Determine the [x, y] coordinate at the center of the cell enclosing the given text.  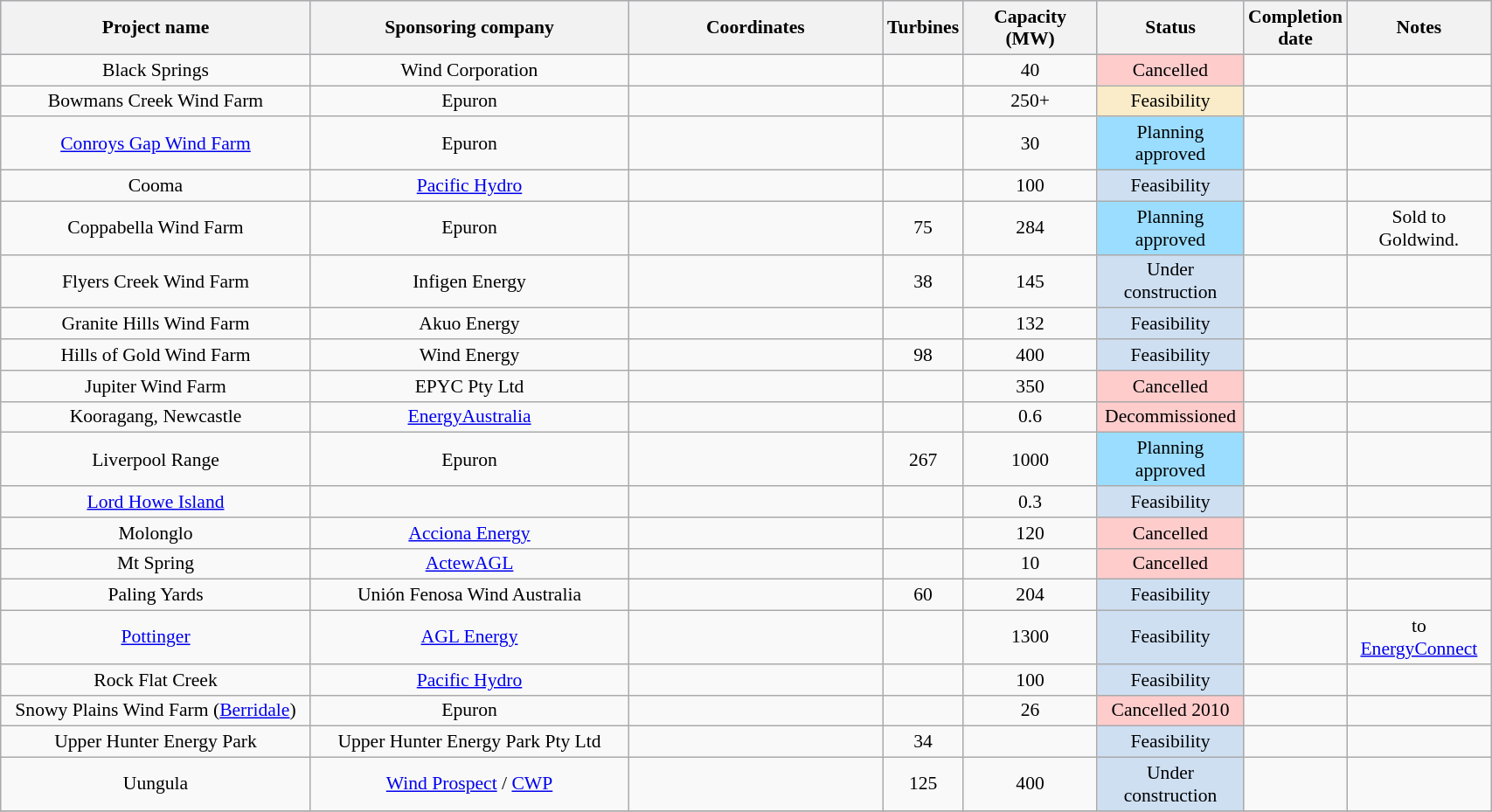
Black Springs [156, 70]
Liverpool Range [156, 460]
Jupiter Wind Farm [156, 386]
204 [1030, 595]
Pottinger [156, 638]
30 [1030, 143]
267 [923, 460]
26 [1030, 711]
Akuo Energy [469, 324]
Molonglo [156, 533]
Paling Yards [156, 595]
34 [923, 742]
Conroys Gap Wind Farm [156, 143]
Status [1170, 28]
Snowy Plains Wind Farm (Berridale) [156, 711]
75 [923, 227]
10 [1030, 564]
Turbines [923, 28]
Capacity (MW) [1030, 28]
Infigen Energy [469, 281]
Acciona Energy [469, 533]
Wind Prospect / CWP [469, 785]
Kooragang, Newcastle [156, 417]
Bowmans Creek Wind Farm [156, 101]
Sold to Goldwind. [1419, 227]
EPYC Pty Ltd [469, 386]
Decommissioned [1170, 417]
Project name [156, 28]
38 [923, 281]
Notes [1419, 28]
EnergyAustralia [469, 417]
40 [1030, 70]
145 [1030, 281]
Unión Fenosa Wind Australia [469, 595]
284 [1030, 227]
Wind Corporation [469, 70]
AGL Energy [469, 638]
Coppabella Wind Farm [156, 227]
Coordinates [755, 28]
60 [923, 595]
Rock Flat Creek [156, 680]
Wind Energy [469, 355]
250+ [1030, 101]
98 [923, 355]
Completion date [1295, 28]
1000 [1030, 460]
Sponsoring company [469, 28]
ActewAGL [469, 564]
0.3 [1030, 502]
120 [1030, 533]
Hills of Gold Wind Farm [156, 355]
Flyers Creek Wind Farm [156, 281]
Upper Hunter Energy Park Pty Ltd [469, 742]
0.6 [1030, 417]
Upper Hunter Energy Park [156, 742]
125 [923, 785]
Granite Hills Wind Farm [156, 324]
Cooma [156, 186]
Mt Spring [156, 564]
1300 [1030, 638]
350 [1030, 386]
Lord Howe Island [156, 502]
Cancelled 2010 [1170, 711]
Uungula [156, 785]
to EnergyConnect [1419, 638]
132 [1030, 324]
